Search for the cell housing the specified text and yield its (X, Y) center coordinate. 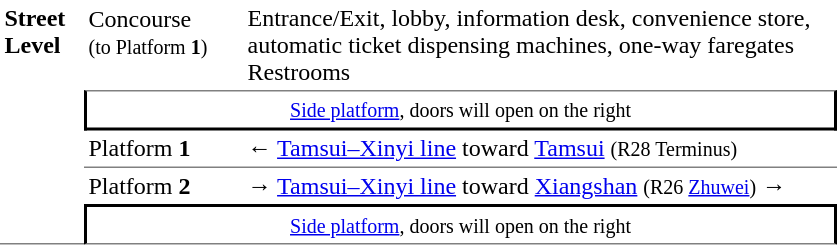
Platform 1 (164, 149)
→ Tamsui–Xinyi line toward Xiangshan (R26 Zhuwei) → (540, 186)
Entrance/Exit, lobby, information desk, convenience store, automatic ticket dispensing machines, one-way faregatesRestrooms (540, 45)
Platform 2 (164, 186)
← Tamsui–Xinyi line toward Tamsui (R28 Terminus) (540, 149)
Concourse(to Platform 1) (164, 45)
Street Level (42, 122)
